Determine the (X, Y) coordinate at the center of the cell enclosing the given text.  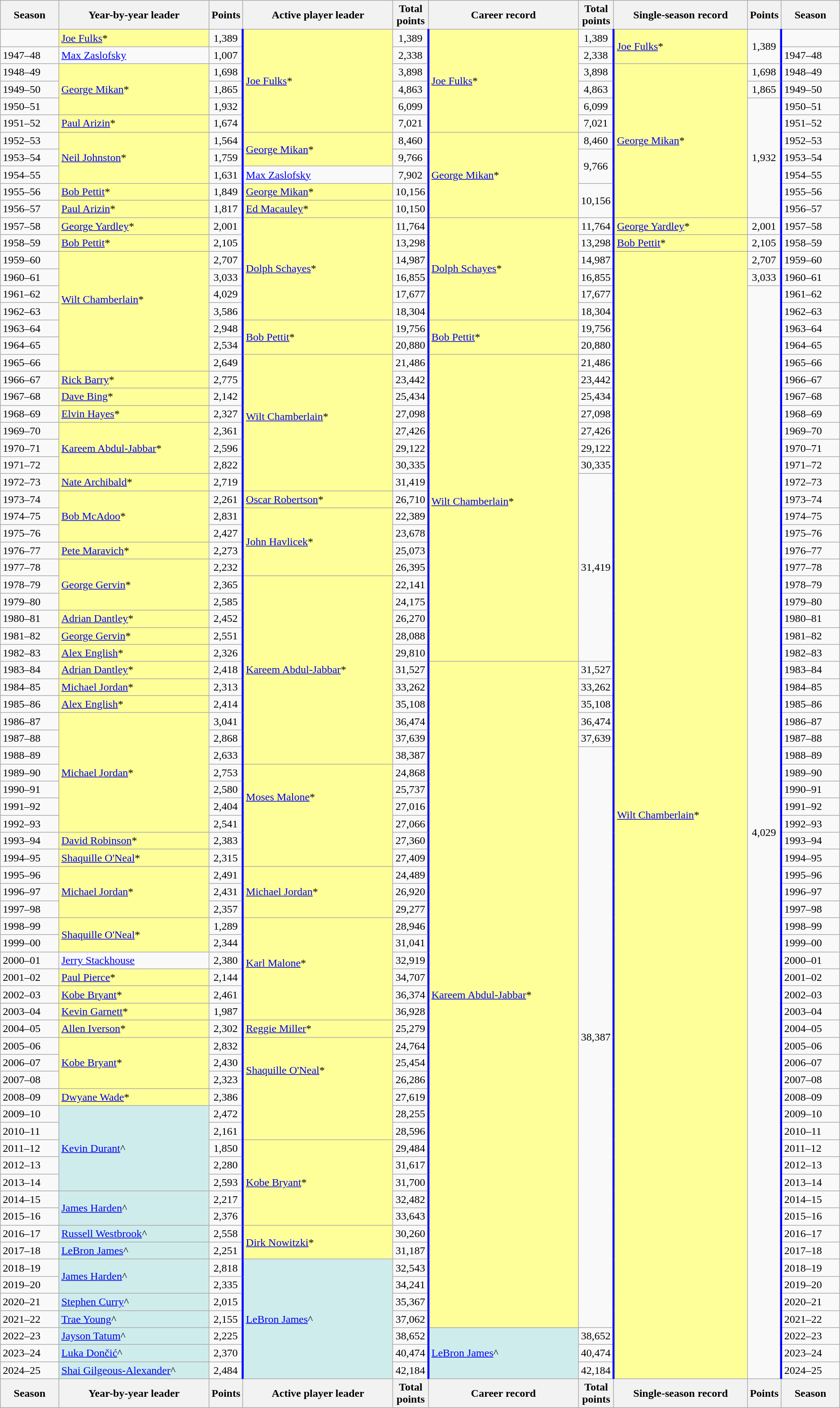
2,818 (226, 1268)
2,217 (226, 1199)
3,586 (226, 311)
2,280 (226, 1165)
31,617 (411, 1165)
32,482 (411, 1199)
2,948 (226, 328)
2,868 (226, 738)
Dirk Nowitzki* (318, 1242)
2,430 (226, 1063)
Kevin Garnett* (134, 1011)
28,946 (411, 926)
24,868 (411, 772)
2,144 (226, 977)
26,710 (411, 499)
2,376 (226, 1216)
27,066 (411, 824)
Karl Malone* (318, 969)
2,558 (226, 1233)
2,225 (226, 1336)
1,289 (226, 926)
Bob McAdoo* (134, 516)
2,719 (226, 482)
29,810 (411, 653)
10,150 (411, 209)
2,491 (226, 875)
25,737 (411, 790)
34,707 (411, 977)
1,759 (226, 157)
2,831 (226, 516)
36,928 (411, 1011)
22,389 (411, 516)
28,255 (411, 1114)
Moses Malone* (318, 815)
2,302 (226, 1028)
Jerry Stackhouse (134, 960)
37,062 (411, 1319)
2,383 (226, 841)
32,543 (411, 1268)
2,361 (226, 431)
7,902 (411, 175)
1,849 (226, 192)
2,414 (226, 704)
27,360 (411, 841)
2,380 (226, 960)
2,534 (226, 345)
2,596 (226, 448)
David Robinson* (134, 841)
26,395 (411, 568)
36,374 (411, 994)
2,431 (226, 892)
Rick Barry* (134, 380)
2,418 (226, 670)
32,919 (411, 960)
25,073 (411, 551)
28,088 (411, 636)
2,822 (226, 465)
2,580 (226, 790)
1,674 (226, 123)
34,241 (411, 1285)
2,251 (226, 1251)
2,273 (226, 551)
27,016 (411, 807)
Kevin Durant^ (134, 1148)
1,631 (226, 175)
Neil Johnston* (134, 157)
25,279 (411, 1028)
1,850 (226, 1148)
2,142 (226, 397)
28,596 (411, 1131)
Oscar Robertson* (318, 499)
2,427 (226, 533)
Russell Westbrook^ (134, 1233)
Jayson Tatum^ (134, 1336)
24,489 (411, 875)
1,564 (226, 140)
2,585 (226, 602)
2,484 (226, 1370)
31,700 (411, 1182)
2,015 (226, 1302)
29,484 (411, 1148)
2,161 (226, 1131)
2,593 (226, 1182)
2,344 (226, 943)
Luka Dončić^ (134, 1353)
2,365 (226, 585)
1,987 (226, 1011)
Ed Macauley* (318, 209)
2,832 (226, 1046)
Allen Iverson* (134, 1028)
2,649 (226, 363)
22,141 (411, 585)
1,007 (226, 55)
35,367 (411, 1302)
2,551 (226, 636)
2,775 (226, 380)
Stephen Curry^ (134, 1302)
26,920 (411, 892)
2,461 (226, 994)
2,315 (226, 858)
2,541 (226, 824)
Trae Young^ (134, 1319)
26,270 (411, 619)
2,404 (226, 807)
30,260 (411, 1233)
John Havlicek* (318, 542)
2,452 (226, 619)
33,643 (411, 1216)
2,323 (226, 1080)
Dwyane Wade* (134, 1097)
2,327 (226, 414)
2,232 (226, 568)
Elvin Hayes* (134, 414)
2,335 (226, 1285)
2,370 (226, 1353)
2,753 (226, 772)
2,357 (226, 909)
Nate Archibald* (134, 482)
2,313 (226, 687)
23,678 (411, 533)
2,633 (226, 755)
3,041 (226, 721)
Pete Maravich* (134, 551)
25,454 (411, 1063)
2,386 (226, 1097)
Shai Gilgeous-Alexander^ (134, 1370)
2,472 (226, 1114)
27,619 (411, 1097)
2,155 (226, 1319)
2,326 (226, 653)
31,187 (411, 1251)
24,175 (411, 602)
Paul Pierce* (134, 977)
29,277 (411, 909)
Dave Bing* (134, 397)
Reggie Miller* (318, 1028)
2,261 (226, 499)
24,764 (411, 1046)
27,409 (411, 858)
1,817 (226, 209)
31,041 (411, 943)
26,286 (411, 1080)
